Identify which cell holds the provided text, then report its (x, y) central coordinate. 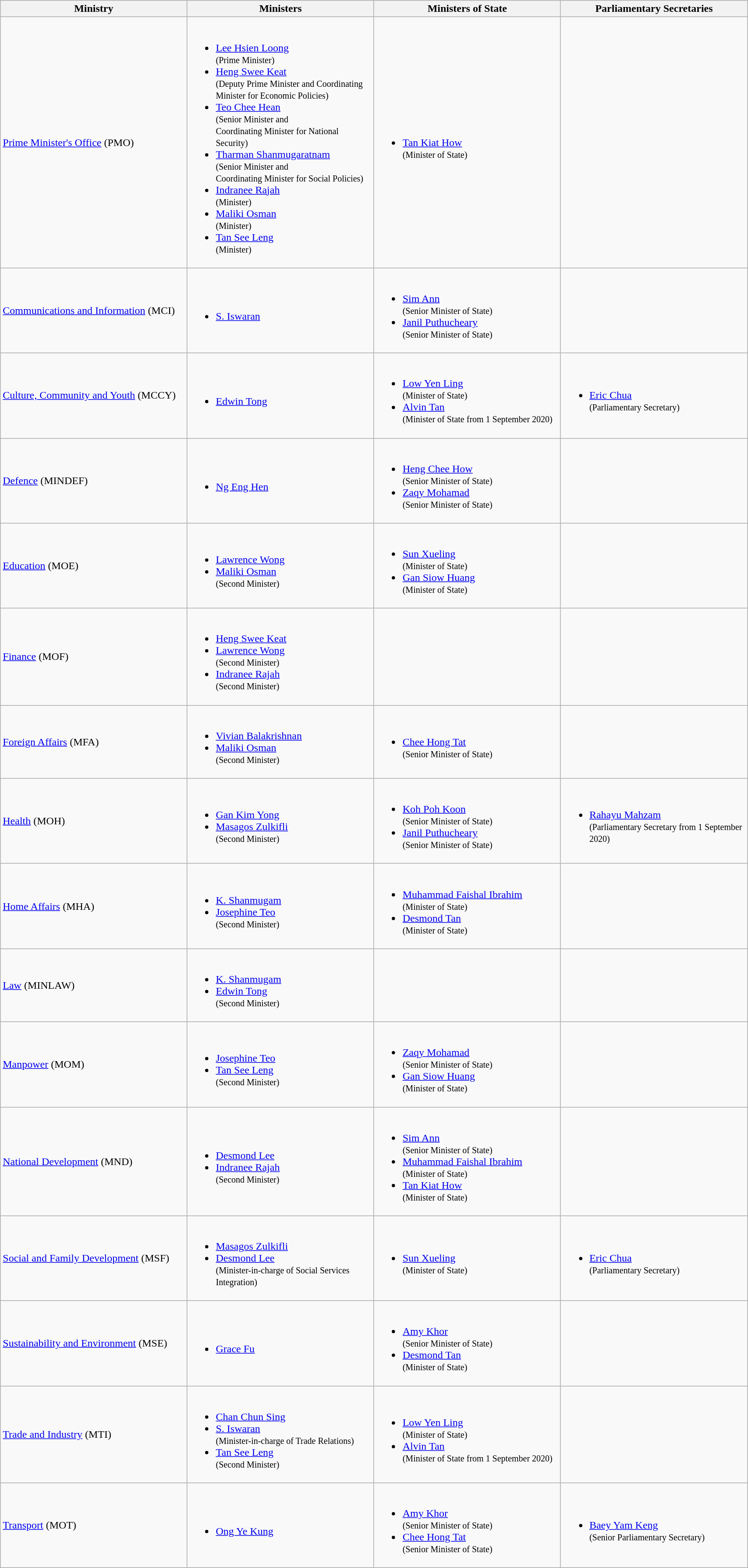
Amy Khor(Senior Minister of State)Chee Hong Tat(Senior Minister of State) (467, 1525)
Ng Eng Hen (280, 481)
Defence (MINDEF) (94, 481)
Health (MOH) (94, 821)
Culture, Community and Youth (MCCY) (94, 396)
National Development (MND) (94, 1161)
Prime Minister's Office (PMO) (94, 143)
Ong Ye Kung (280, 1525)
Foreign Affairs (MFA) (94, 742)
Tan Kiat How(Minister of State) (467, 143)
K. ShanmugamJosephine Teo(Second Minister) (280, 906)
Chee Hong Tat(Senior Minister of State) (467, 742)
Vivian BalakrishnanMaliki Osman(Second Minister) (280, 742)
Manpower (MOM) (94, 1064)
Sun Xueling(Minister of State)Gan Siow Huang(Minister of State) (467, 566)
Desmond LeeIndranee Rajah(Second Minister) (280, 1161)
Sustainability and Environment (MSE) (94, 1343)
Heng Swee KeatLawrence Wong(Second Minister)Indranee Rajah(Second Minister) (280, 657)
Edwin Tong (280, 396)
Sim Ann(Senior Minister of State)Muhammad Faishal Ibrahim(Minister of State)Tan Kiat How(Minister of State) (467, 1161)
Home Affairs (MHA) (94, 906)
Baey Yam Keng(Senior Parliamentary Secretary) (654, 1525)
Transport (MOT) (94, 1525)
Social and Family Development (MSF) (94, 1258)
Law (MINLAW) (94, 985)
Muhammad Faishal Ibrahim(Minister of State)Desmond Tan(Minister of State) (467, 906)
Ministers of State (467, 9)
Chan Chun SingS. Iswaran(Minister-in-charge of Trade Relations)Tan See Leng(Second Minister) (280, 1435)
Sun Xueling(Minister of State) (467, 1258)
Rahayu Mahzam(Parliamentary Secretary from 1 September 2020) (654, 821)
Zaqy Mohamad(Senior Minister of State)Gan Siow Huang(Minister of State) (467, 1064)
Ministers (280, 9)
Josephine TeoTan See Leng(Second Minister) (280, 1064)
Gan Kim YongMasagos Zulkifli(Second Minister) (280, 821)
Koh Poh Koon(Senior Minister of State)Janil Puthucheary(Senior Minister of State) (467, 821)
S. Iswaran (280, 310)
Ministry (94, 9)
Grace Fu (280, 1343)
Lawrence WongMaliki Osman(Second Minister) (280, 566)
Amy Khor(Senior Minister of State)Desmond Tan(Minister of State) (467, 1343)
Heng Chee How(Senior Minister of State)Zaqy Mohamad(Senior Minister of State) (467, 481)
K. ShanmugamEdwin Tong(Second Minister) (280, 985)
Masagos ZulkifliDesmond Lee(Minister-in-charge of Social Services Integration) (280, 1258)
Education (MOE) (94, 566)
Trade and Industry (MTI) (94, 1435)
Communications and Information (MCI) (94, 310)
Finance (MOF) (94, 657)
Sim Ann(Senior Minister of State)Janil Puthucheary(Senior Minister of State) (467, 310)
Parliamentary Secretaries (654, 9)
